Return [x, y] of the center of cell containing provided text 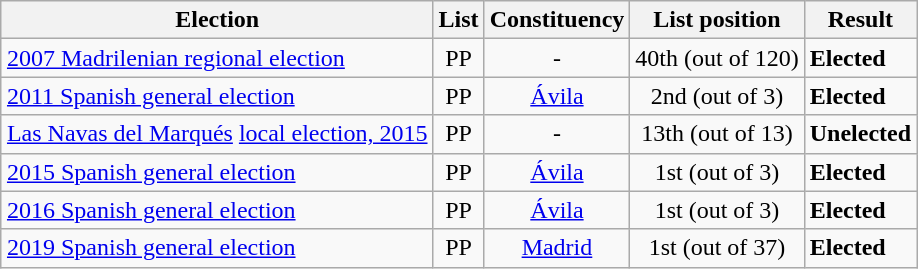
1st (out of 37) [717, 248]
2011 Spanish general election [217, 96]
Las Navas del Marqués local election, 2015 [217, 134]
13th (out of 13) [717, 134]
2007 Madrilenian regional election [217, 58]
2016 Spanish general election [217, 210]
Constituency [557, 20]
Election [217, 20]
Unelected [860, 134]
List [458, 20]
Madrid [557, 248]
2015 Spanish general election [217, 172]
2nd (out of 3) [717, 96]
Result [860, 20]
2019 Spanish general election [217, 248]
List position [717, 20]
40th (out of 120) [717, 58]
